Locate the cell with the specified text and output its [x, y] center coordinate. 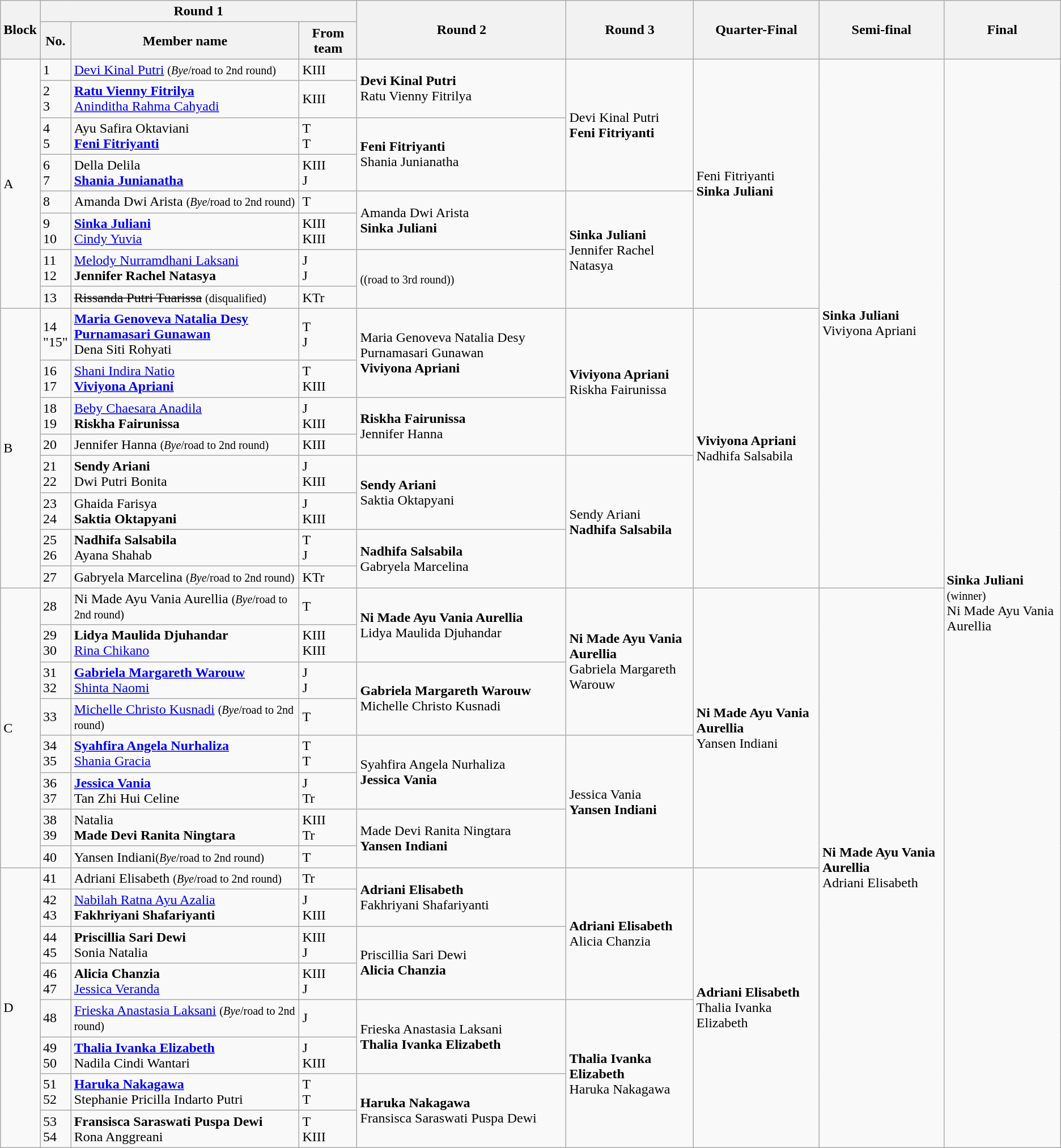
45 [56, 136]
Sinka Juliani (winner)Ni Made Ayu Vania Aurellia [1002, 603]
Michelle Christo Kusnadi (Bye/road to 2nd round) [185, 717]
Amanda Dwi AristaSinka Juliani [461, 220]
Beby Chaesara AnadilaRiskha Fairunissa [185, 415]
Tr [328, 878]
JTr [328, 790]
Riskha FairunissaJennifer Hanna [461, 426]
20 [56, 445]
Thalia Ivanka ElizabethNadila Cindi Wantari [185, 1056]
C [20, 728]
3132 [56, 680]
Viviyona AprianiNadhifa Salsabila [756, 448]
4243 [56, 907]
KIIITr [328, 828]
Lidya Maulida DjuhandarRina Chikano [185, 643]
Devi Kinal PutriFeni Fitriyanti [630, 125]
Jessica VaniaTan Zhi Hui Celine [185, 790]
Haruka NakagawaStephanie Pricilla Indarto Putri [185, 1092]
5152 [56, 1092]
Sinka JulianiJennifer Rachel Natasya [630, 249]
Ratu Vienny FitrilyaAninditha Rahma Cahyadi [185, 99]
Devi Kinal Putri (Bye/road to 2nd round) [185, 70]
B [20, 448]
910 [56, 231]
Priscillia Sari DewiSonia Natalia [185, 944]
Quarter-Final [756, 29]
No. [56, 41]
Semi-final [881, 29]
From team [328, 41]
2324 [56, 511]
3435 [56, 754]
1 [56, 70]
Sendy ArianiNadhifa Salsabila [630, 522]
Fransisca Saraswati Puspa DewiRona Anggreani [185, 1129]
5354 [56, 1129]
Shani Indira NatioViviyona Apriani [185, 379]
1112 [56, 268]
Melody Nurramdhani LaksaniJennifer Rachel Natasya [185, 268]
Maria Genoveva Natalia Desy Purnamasari GunawanViviyona Apriani [461, 353]
Feni FitriyantiSinka Juliani [756, 184]
2930 [56, 643]
3637 [56, 790]
2526 [56, 548]
Ni Made Ayu Vania AurelliaYansen Indiani [756, 728]
Final [1002, 29]
Round 3 [630, 29]
Gabriela Margareth WarouwShinta Naomi [185, 680]
Ghaida FarisyaSaktia Oktapyani [185, 511]
A [20, 184]
Sinka JulianiViviyona Apriani [881, 323]
4445 [56, 944]
Ni Made Ayu Vania AurelliaLidya Maulida Djuhandar [461, 625]
28 [56, 607]
1819 [56, 415]
Amanda Dwi Arista (Bye/road to 2nd round) [185, 202]
Sinka JulianiCindy Yuvia [185, 231]
13 [56, 297]
Gabriela Margareth WarouwMichelle Christo Kusnadi [461, 698]
Adriani ElisabethAlicia Chanzia [630, 933]
J [328, 1018]
Jennifer Hanna (Bye/road to 2nd round) [185, 445]
48 [56, 1018]
Devi Kinal PutriRatu Vienny Fitrilya [461, 88]
NataliaMade Devi Ranita Ningtara [185, 828]
Adriani ElisabethFakhriyani Shafariyanti [461, 897]
2122 [56, 474]
Sendy ArianiDwi Putri Bonita [185, 474]
67 [56, 172]
Feni FitriyantiShania Junianatha [461, 154]
4647 [56, 982]
Member name [185, 41]
Ni Made Ayu Vania Aurellia (Bye/road to 2nd round) [185, 607]
Round 2 [461, 29]
Ni Made Ayu Vania AurelliaAdriani Elisabeth [881, 867]
Haruka NakagawaFransisca Saraswati Puspa Dewi [461, 1111]
Round 1 [198, 11]
Frieska Anastasia LaksaniThalia Ivanka Elizabeth [461, 1037]
4950 [56, 1056]
Nabilah Ratna Ayu AzaliaFakhriyani Shafariyanti [185, 907]
1617 [56, 379]
14"15" [56, 334]
Alicia ChanziaJessica Veranda [185, 982]
Ayu Safira OktavianiFeni Fitriyanti [185, 136]
Frieska Anastasia Laksani (Bye/road to 2nd round) [185, 1018]
33 [56, 717]
Jessica VaniaYansen Indiani [630, 802]
27 [56, 577]
Thalia Ivanka ElizabethHaruka Nakagawa [630, 1074]
3839 [56, 828]
Syahfira Angela NurhalizaShania Gracia [185, 754]
Nadhifa SalsabilaGabryela Marcelina [461, 559]
23 [56, 99]
Syahfira Angela NurhalizaJessica Vania [461, 772]
8 [56, 202]
Ni Made Ayu Vania AurelliaGabriela Margareth Warouw [630, 662]
Rissanda Putri Tuarissa (disqualified) [185, 297]
Made Devi Ranita NingtaraYansen Indiani [461, 838]
Adriani ElisabethThalia Ivanka Elizabeth [756, 1007]
Sendy ArianiSaktia Oktapyani [461, 493]
Viviyona AprianiRiskha Fairunissa [630, 382]
Maria Genoveva Natalia Desy Purnamasari GunawanDena Siti Rohyati [185, 334]
Nadhifa SalsabilaAyana Shahab [185, 548]
((road to 3rd round)) [461, 279]
D [20, 1007]
41 [56, 878]
Della DelilaShania Junianatha [185, 172]
Priscillia Sari DewiAlicia Chanzia [461, 963]
Yansen Indiani(Bye/road to 2nd round) [185, 857]
Block [20, 29]
Gabryela Marcelina (Bye/road to 2nd round) [185, 577]
40 [56, 857]
Adriani Elisabeth (Bye/road to 2nd round) [185, 878]
